Search for the cell housing the specified text and yield its (X, Y) center coordinate. 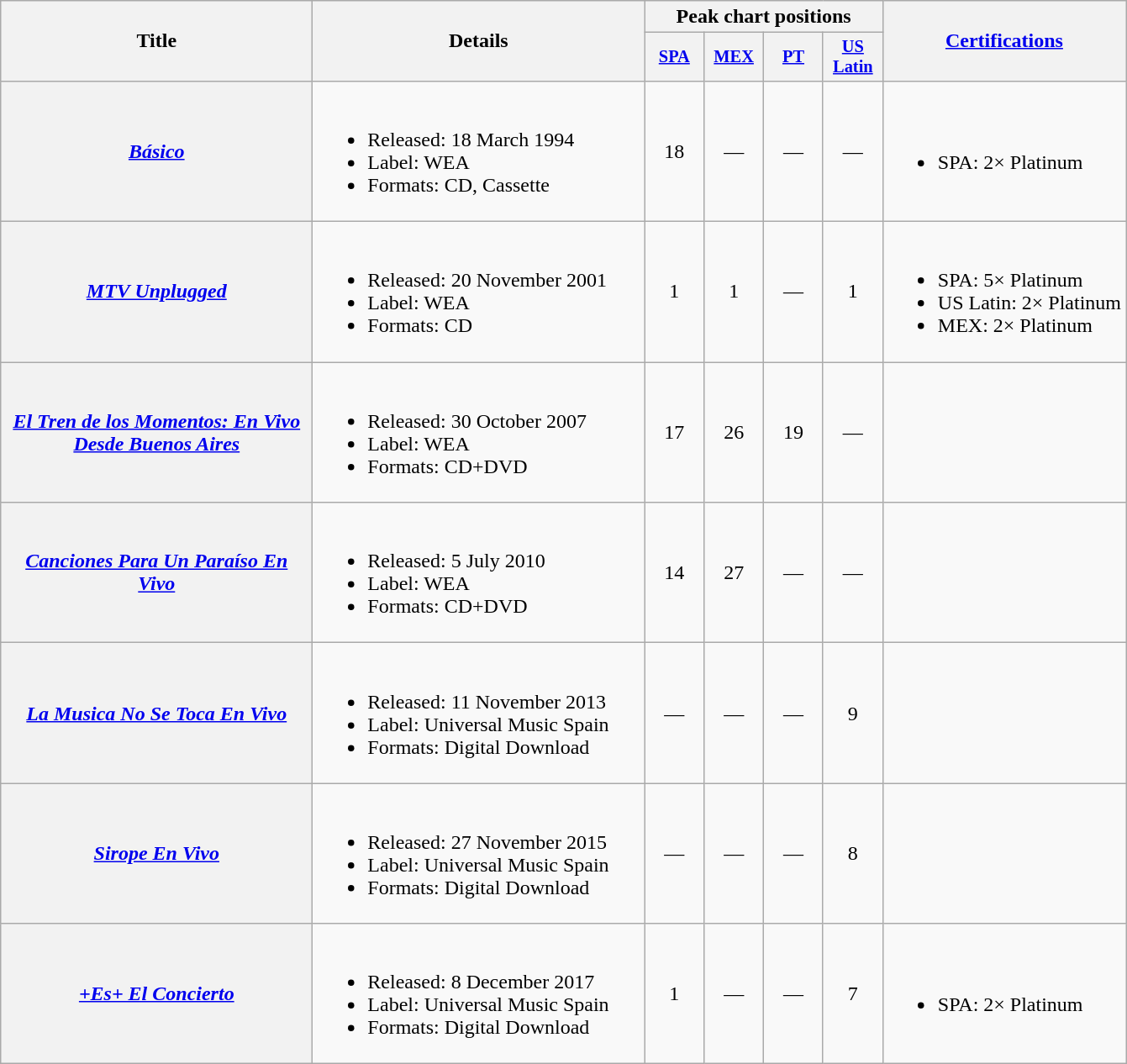
Básico (156, 151)
27 (735, 573)
USLatin (852, 57)
8 (852, 854)
La Musica No Se Toca En Vivo (156, 713)
Details (479, 41)
26 (735, 432)
SPA (674, 57)
7 (852, 993)
Released: 11 November 2013Label: Universal Music SpainFormats: Digital Download (479, 713)
Released: 18 March 1994Label: WEAFormats: CD, Cassette (479, 151)
Released: 30 October 2007Label: WEAFormats: CD+DVD (479, 432)
14 (674, 573)
Released: 8 December 2017Label: Universal Music SpainFormats: Digital Download (479, 993)
9 (852, 713)
19 (793, 432)
Released: 5 July 2010Label: WEAFormats: CD+DVD (479, 573)
MTV Unplugged (156, 292)
Title (156, 41)
Sirope En Vivo (156, 854)
El Tren de los Momentos: En Vivo Desde Buenos Aires (156, 432)
Released: 20 November 2001Label: WEAFormats: CD (479, 292)
Peak chart positions (763, 17)
17 (674, 432)
SPA: 5× PlatinumUS Latin: 2× PlatinumMEX: 2× Platinum (1003, 292)
+Es+ El Concierto (156, 993)
PT (793, 57)
Certifications (1003, 41)
18 (674, 151)
MEX (735, 57)
Canciones Para Un Paraíso En Vivo (156, 573)
Released: 27 November 2015Label: Universal Music SpainFormats: Digital Download (479, 854)
